Determine the [x, y] coordinate at the center of the cell enclosing the given text.  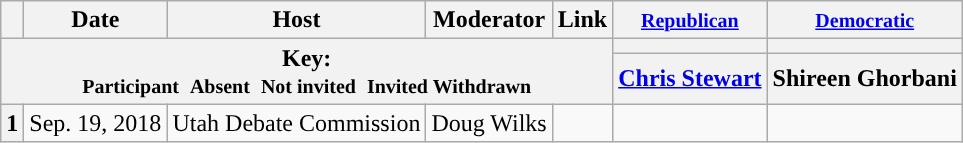
Sep. 19, 2018 [96, 123]
Host [296, 20]
Utah Debate Commission [296, 123]
Date [96, 20]
Moderator [489, 20]
Link [582, 20]
Shireen Ghorbani [864, 78]
Chris Stewart [690, 78]
Democratic [864, 20]
Republican [690, 20]
Doug Wilks [489, 123]
1 [12, 123]
Key: Participant Absent Not invited Invited Withdrawn [307, 72]
